Pinpoint the cell where the given text exists, returning its (X, Y) midpoint coordinate. 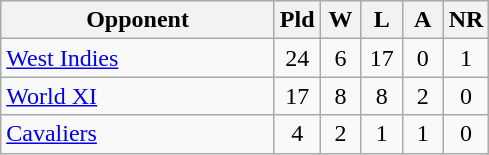
24 (297, 58)
Cavaliers (138, 134)
6 (340, 58)
Opponent (138, 20)
A (422, 20)
W (340, 20)
West Indies (138, 58)
World XI (138, 96)
Pld (297, 20)
4 (297, 134)
L (382, 20)
NR (466, 20)
